Capture the cell that displays the provided text and extract its [X, Y] central coordinate. 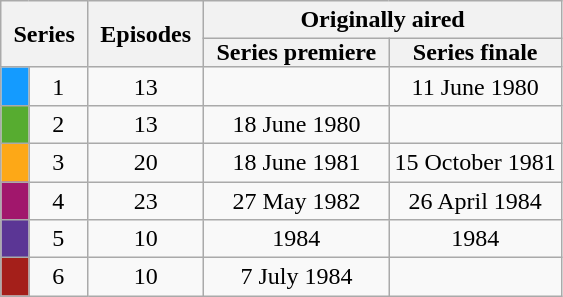
11 June 1980 [475, 86]
26 April 1984 [475, 201]
18 June 1980 [296, 124]
18 June 1981 [296, 162]
23 [146, 201]
15 October 1981 [475, 162]
2 [58, 124]
3 [58, 162]
Episodes [146, 34]
Series finale [475, 53]
5 [58, 239]
27 May 1982 [296, 201]
6 [58, 277]
Originally aired [383, 20]
Series [44, 34]
7 July 1984 [296, 277]
20 [146, 162]
4 [58, 201]
Series premiere [296, 53]
1 [58, 86]
